From the cell containing the given text, extract its center point as (x, y) coordinate. 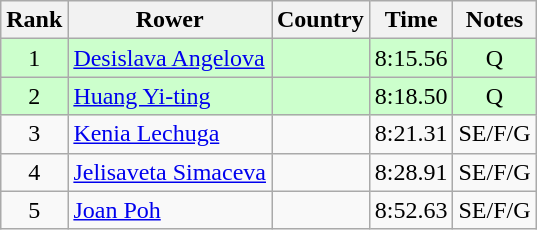
Joan Poh (170, 210)
Time (411, 20)
Kenia Lechuga (170, 134)
Notes (494, 20)
8:52.63 (411, 210)
3 (34, 134)
Desislava Angelova (170, 58)
Jelisaveta Simaceva (170, 172)
8:18.50 (411, 96)
2 (34, 96)
Huang Yi-ting (170, 96)
5 (34, 210)
8:21.31 (411, 134)
Rank (34, 20)
Rower (170, 20)
8:28.91 (411, 172)
4 (34, 172)
1 (34, 58)
8:15.56 (411, 58)
Country (321, 20)
